Find where the given text appears and provide that cell's center as [x, y] coordinate. 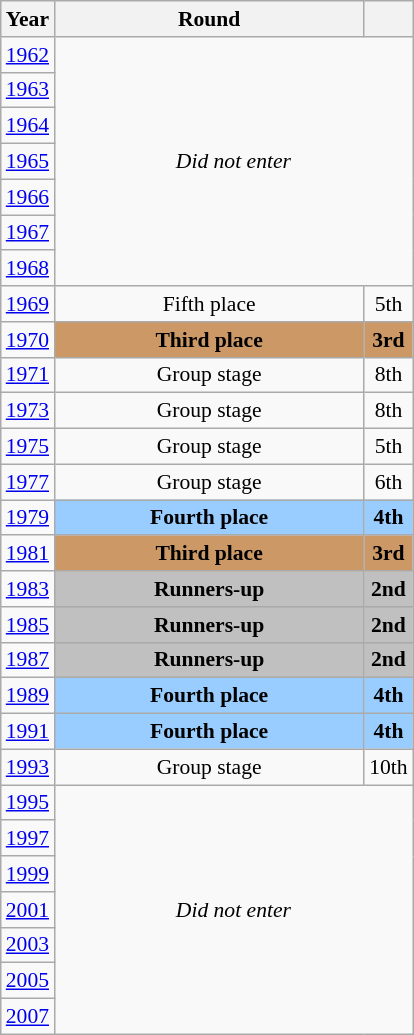
1973 [28, 411]
1962 [28, 55]
1997 [28, 839]
1995 [28, 803]
1963 [28, 90]
1981 [28, 554]
1983 [28, 589]
1987 [28, 660]
1965 [28, 162]
1968 [28, 269]
1977 [28, 482]
1966 [28, 197]
1975 [28, 447]
1999 [28, 874]
1989 [28, 696]
10th [388, 767]
1967 [28, 233]
Round [209, 19]
2007 [28, 1017]
1993 [28, 767]
6th [388, 482]
2003 [28, 945]
2005 [28, 981]
Fifth place [209, 304]
1991 [28, 732]
Year [28, 19]
1985 [28, 625]
1970 [28, 340]
1964 [28, 126]
1971 [28, 375]
1979 [28, 518]
2001 [28, 910]
1969 [28, 304]
